Provide the (X, Y) coordinate of the cell's center where the given text is located.  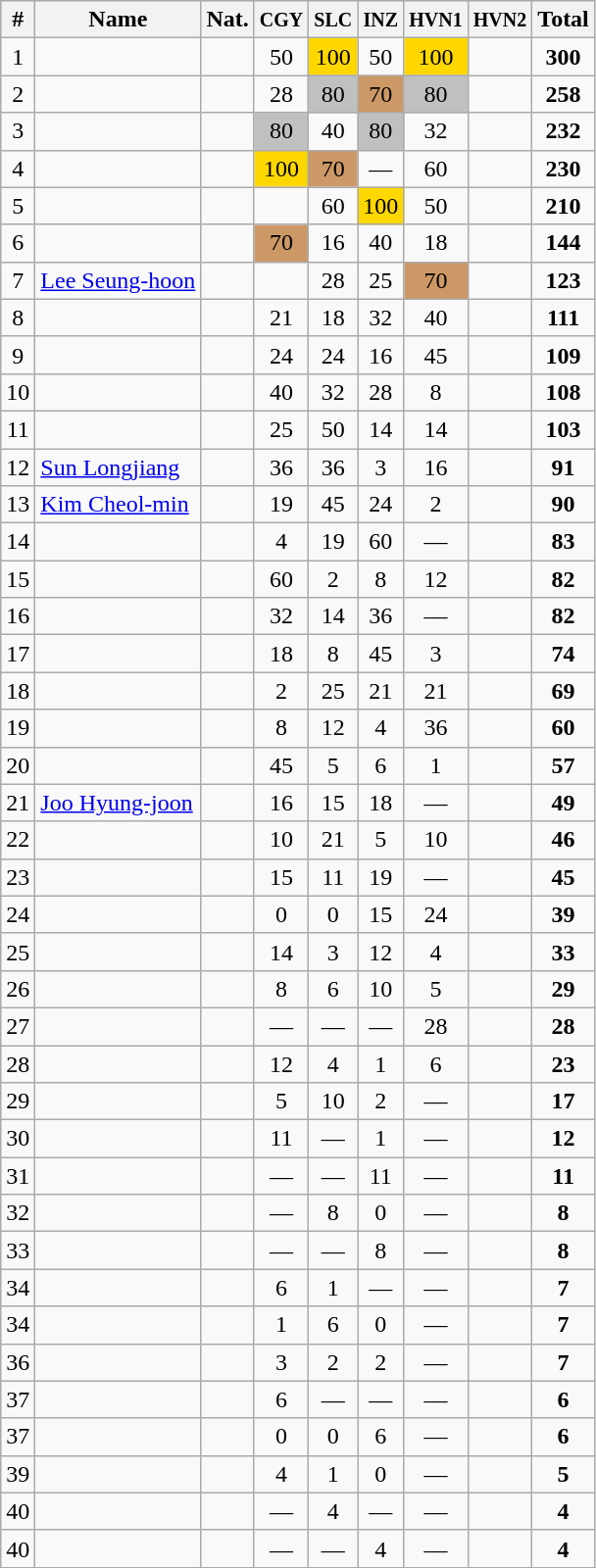
90 (564, 505)
103 (564, 429)
230 (564, 169)
Name (118, 20)
13 (18, 505)
INZ (380, 20)
# (18, 20)
111 (564, 318)
27 (18, 1026)
Joo Hyung-joon (118, 803)
57 (564, 765)
108 (564, 392)
22 (18, 840)
210 (564, 206)
123 (564, 280)
49 (564, 803)
232 (564, 131)
69 (564, 691)
74 (564, 654)
26 (18, 989)
Lee Seung-hoon (118, 280)
Kim Cheol-min (118, 505)
30 (18, 1139)
9 (18, 355)
20 (18, 765)
CGY (281, 20)
Nat. (227, 20)
109 (564, 355)
91 (564, 467)
83 (564, 542)
SLC (333, 20)
Total (564, 20)
46 (564, 840)
Sun Longjiang (118, 467)
31 (18, 1176)
300 (564, 57)
258 (564, 94)
HVN1 (436, 20)
HVN2 (500, 20)
144 (564, 243)
